Find where the given text appears and provide that cell's center as [X, Y] coordinate. 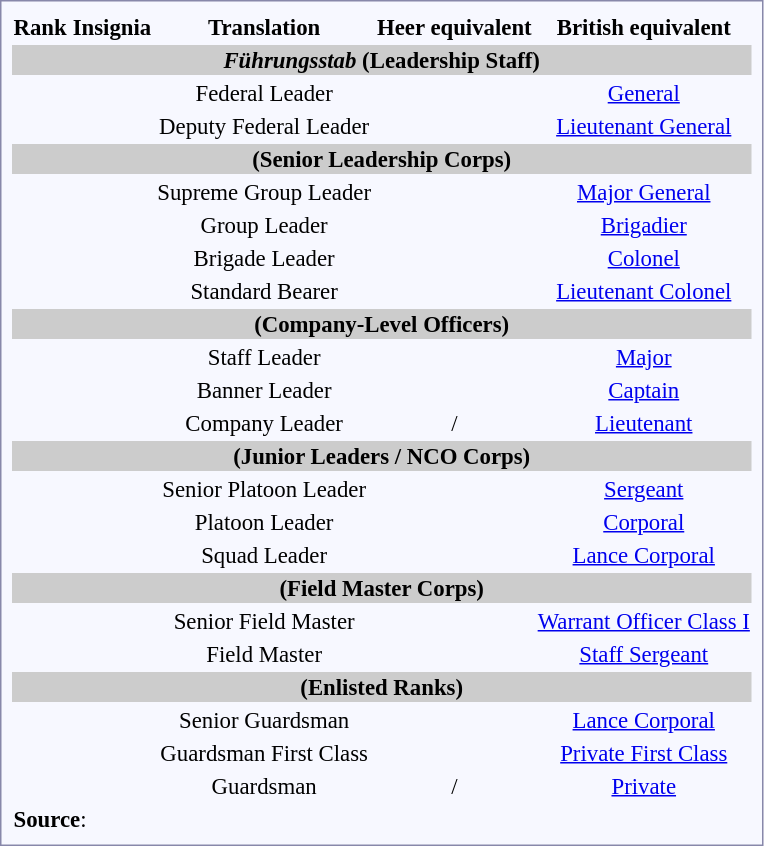
Guardsman [264, 786]
Heer equivalent [455, 27]
Guardsman First Class [264, 753]
Banner Leader [264, 390]
Colonel [644, 258]
Staff Leader [264, 357]
Senior Field Master [264, 621]
Senior Guardsman [264, 720]
Sergeant [644, 489]
Lieutenant [644, 423]
Major General [644, 192]
Lieutenant General [644, 126]
Deputy Federal Leader [264, 126]
Private [644, 786]
Translation [264, 27]
Brigade Leader [264, 258]
(Field Master Corps) [382, 588]
Company Leader [264, 423]
Major [644, 357]
Field Master [264, 654]
Source: [382, 819]
Staff Sergeant [644, 654]
(Senior Leadership Corps) [382, 159]
Corporal [644, 522]
Rank [40, 27]
Private First Class [644, 753]
Group Leader [264, 225]
Warrant Officer Class I [644, 621]
Captain [644, 390]
Führungsstab (Leadership Staff) [382, 60]
Squad Leader [264, 555]
(Junior Leaders / NCO Corps) [382, 456]
General [644, 93]
(Enlisted Ranks) [382, 687]
Brigadier [644, 225]
Federal Leader [264, 93]
British equivalent [644, 27]
(Company-Level Officers) [382, 324]
Insignia [112, 27]
Platoon Leader [264, 522]
Standard Bearer [264, 291]
Lieutenant Colonel [644, 291]
Supreme Group Leader [264, 192]
Senior Platoon Leader [264, 489]
